Extract the (x, y) coordinate from the center of the cell holding the provided text.  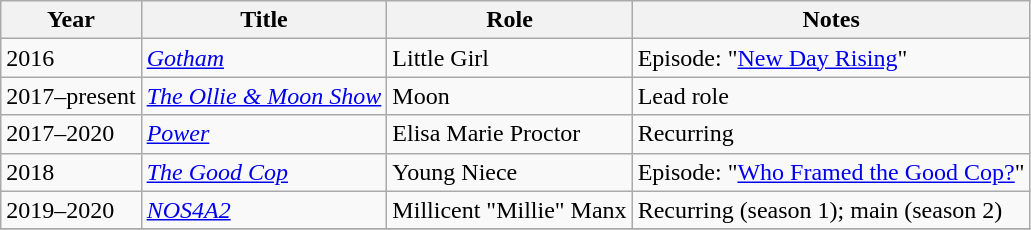
2019–2020 (71, 210)
Gotham (264, 58)
Lead role (831, 96)
2017–present (71, 96)
The Good Cop (264, 172)
Recurring (season 1); main (season 2) (831, 210)
Episode: "New Day Rising" (831, 58)
Title (264, 20)
Moon (510, 96)
Power (264, 134)
2018 (71, 172)
Year (71, 20)
Recurring (831, 134)
Young Niece (510, 172)
NOS4A2 (264, 210)
Little Girl (510, 58)
Episode: "Who Framed the Good Cop?" (831, 172)
Notes (831, 20)
The Ollie & Moon Show (264, 96)
Elisa Marie Proctor (510, 134)
2016 (71, 58)
Millicent "Millie" Manx (510, 210)
2017–2020 (71, 134)
Role (510, 20)
